From the cell containing the given text, extract its center point as [X, Y] coordinate. 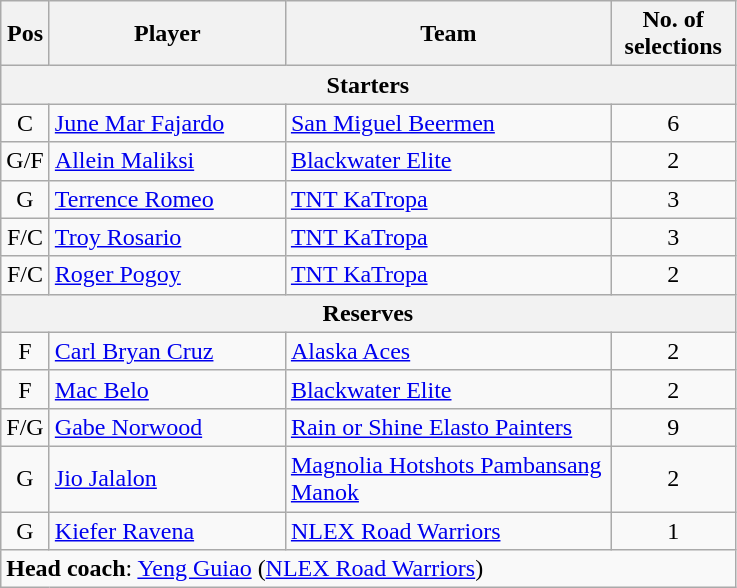
Roger Pogoy [167, 275]
Reserves [368, 313]
G/F [26, 161]
F/G [26, 427]
No. of selections [673, 34]
Troy Rosario [167, 237]
C [26, 123]
June Mar Fajardo [167, 123]
Team [448, 34]
Player [167, 34]
Mac Belo [167, 389]
Gabe Norwood [167, 427]
NLEX Road Warriors [448, 531]
Alaska Aces [448, 351]
Pos [26, 34]
1 [673, 531]
Carl Bryan Cruz [167, 351]
6 [673, 123]
Magnolia Hotshots Pambansang Manok [448, 478]
Allein Maliksi [167, 161]
San Miguel Beermen [448, 123]
Kiefer Ravena [167, 531]
9 [673, 427]
Jio Jalalon [167, 478]
Rain or Shine Elasto Painters [448, 427]
Head coach: Yeng Guiao (NLEX Road Warriors) [368, 569]
Starters [368, 85]
Terrence Romeo [167, 199]
